Identify which cell holds the provided text, then report its (x, y) central coordinate. 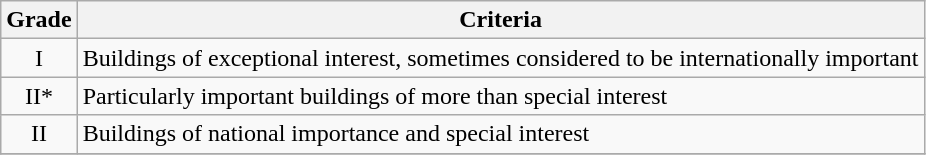
II* (39, 96)
Buildings of national importance and special interest (500, 134)
Grade (39, 20)
I (39, 58)
II (39, 134)
Particularly important buildings of more than special interest (500, 96)
Buildings of exceptional interest, sometimes considered to be internationally important (500, 58)
Criteria (500, 20)
